Extract the (x, y) coordinate from the center of the cell holding the provided text.  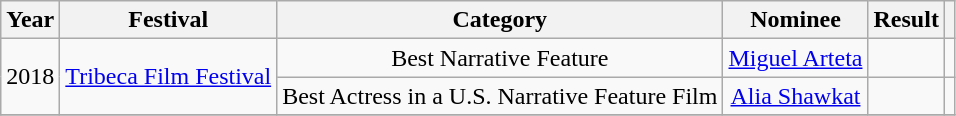
Alia Shawkat (796, 96)
Best Actress in a U.S. Narrative Feature Film (500, 96)
Festival (168, 20)
Miguel Arteta (796, 58)
Tribeca Film Festival (168, 77)
Best Narrative Feature (500, 58)
Nominee (796, 20)
2018 (30, 77)
Category (500, 20)
Result (906, 20)
Year (30, 20)
